From the cell containing the given text, extract its center point as (x, y) coordinate. 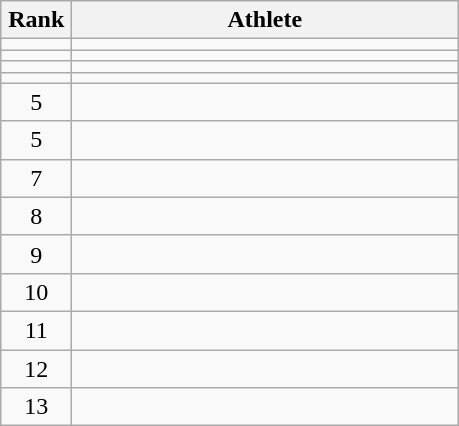
10 (36, 292)
13 (36, 407)
9 (36, 254)
Rank (36, 20)
12 (36, 369)
8 (36, 216)
11 (36, 330)
Athlete (265, 20)
7 (36, 178)
